Output the (x, y) coordinate of the center of the cell containing the given text.  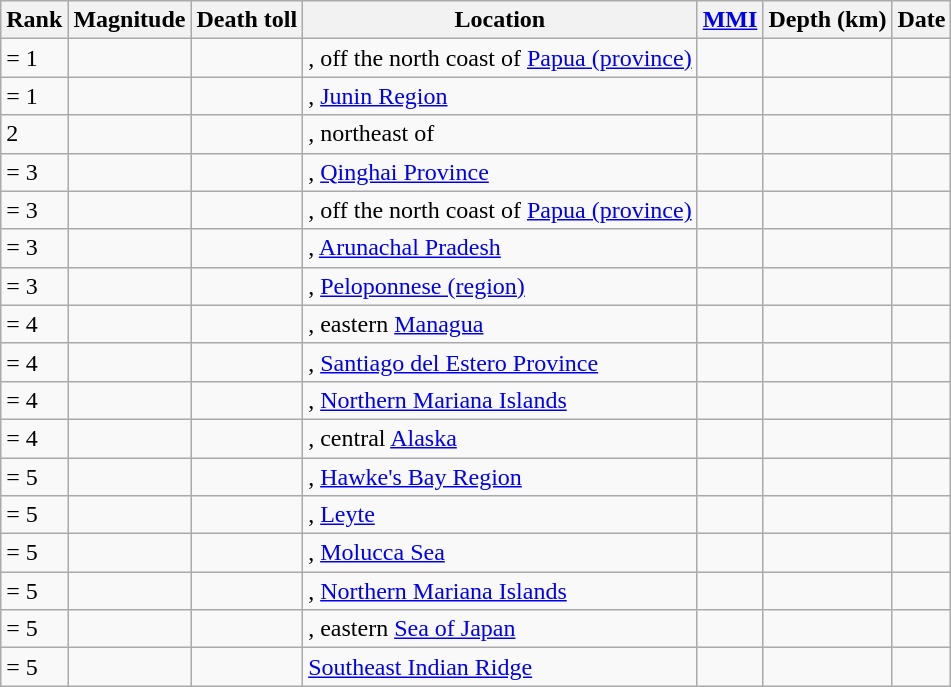
Date (922, 20)
Location (500, 20)
Death toll (247, 20)
, Arunachal Pradesh (500, 248)
, Qinghai Province (500, 172)
, central Alaska (500, 438)
, eastern Sea of Japan (500, 629)
, Peloponnese (region) (500, 286)
Southeast Indian Ridge (500, 667)
Rank (34, 20)
, northeast of (500, 134)
, Leyte (500, 515)
, eastern Managua (500, 324)
Depth (km) (828, 20)
, Hawke's Bay Region (500, 477)
MMI (730, 20)
Magnitude (130, 20)
, Molucca Sea (500, 553)
, Junin Region (500, 96)
, Santiago del Estero Province (500, 362)
2 (34, 134)
